Find where the given text appears and provide that cell's center as (X, Y) coordinate. 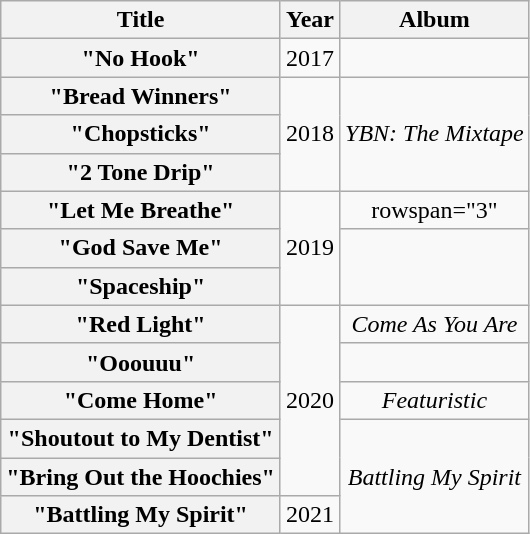
"No Hook" (141, 58)
"Spaceship" (141, 286)
Album (435, 20)
"Let Me Breathe" (141, 210)
"Shoutout to My Dentist" (141, 438)
"Chopsticks" (141, 134)
"Bread Winners" (141, 96)
"2 Tone Drip" (141, 172)
YBN: The Mixtape (435, 134)
2021 (310, 515)
Title (141, 20)
"God Save Me" (141, 248)
2019 (310, 248)
Come As You Are (435, 324)
"Come Home" (141, 400)
"Bring Out the Hoochies" (141, 477)
2018 (310, 134)
Year (310, 20)
"Ooouuu" (141, 362)
2017 (310, 58)
"Battling My Spirit" (141, 515)
Battling My Spirit (435, 476)
Featuristic (435, 400)
"Red Light" (141, 324)
2020 (310, 400)
rowspan="3" (435, 210)
